Pinpoint the cell where the given text exists, returning its (X, Y) midpoint coordinate. 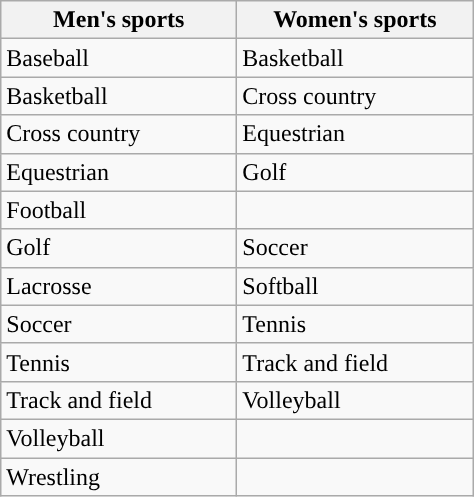
Football (119, 210)
Men's sports (119, 20)
Baseball (119, 58)
Wrestling (119, 477)
Lacrosse (119, 286)
Softball (355, 286)
Women's sports (355, 20)
